Locate the cell with the specified text and output its [X, Y] center coordinate. 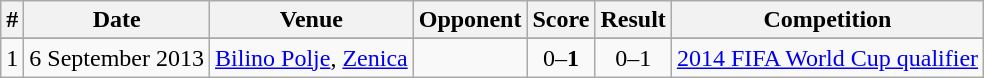
Bilino Polje, Zenica [312, 58]
Venue [312, 20]
Date [117, 20]
Competition [827, 20]
# [12, 20]
Result [633, 20]
Opponent [470, 20]
Score [561, 20]
1 [12, 58]
2014 FIFA World Cup qualifier [827, 58]
6 September 2013 [117, 58]
